Return [X, Y] of the center of cell containing provided text 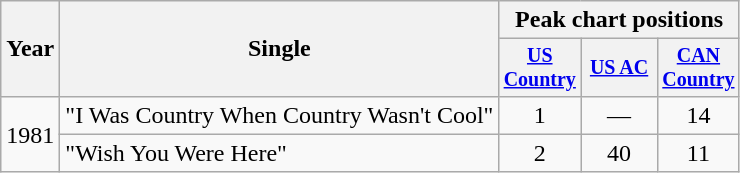
"Wish You Were Here" [280, 153]
40 [620, 153]
"I Was Country When Country Wasn't Cool" [280, 115]
US Country [540, 68]
11 [699, 153]
— [620, 115]
2 [540, 153]
Peak chart positions [619, 20]
Single [280, 49]
1 [540, 115]
Year [30, 49]
US AC [620, 68]
CAN Country [699, 68]
1981 [30, 134]
14 [699, 115]
